Determine the [X, Y] coordinate at the center of the cell enclosing the given text.  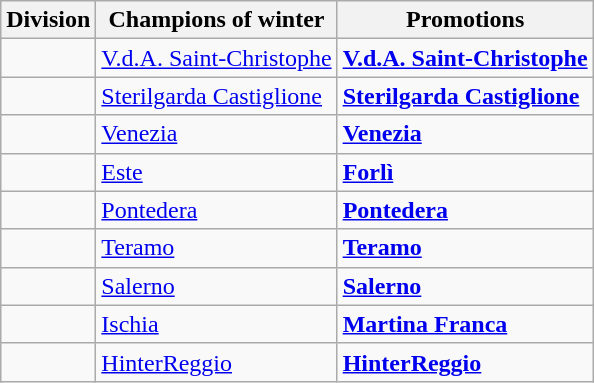
Champions of winter [216, 20]
Forlì [465, 172]
Este [216, 172]
Promotions [465, 20]
Division [48, 20]
Ischia [216, 324]
Martina Franca [465, 324]
